Output the [x, y] coordinate of the center of the cell containing the given text.  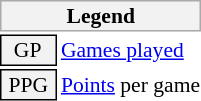
GP [28, 50]
PPG [28, 85]
Points per game [130, 85]
Games played [130, 50]
